Find where the given text appears and provide that cell's center as (X, Y) coordinate. 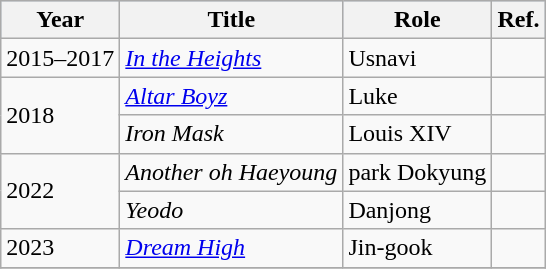
Iron Mask (232, 134)
2018 (60, 115)
2015–2017 (60, 58)
Another oh Haeyoung (232, 172)
Role (418, 20)
Year (60, 20)
Luke (418, 96)
park Dokyung (418, 172)
Yeodo (232, 210)
Altar Boyz (232, 96)
Ref. (518, 20)
Jin-gook (418, 248)
2023 (60, 248)
Title (232, 20)
2022 (60, 191)
In the Heights (232, 58)
Danjong (418, 210)
Dream High (232, 248)
Usnavi (418, 58)
Louis XIV (418, 134)
